Capture the cell that displays the provided text and extract its [x, y] central coordinate. 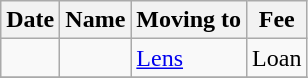
Name [96, 20]
Date [30, 20]
Loan [277, 58]
Lens [189, 58]
Fee [277, 20]
Moving to [189, 20]
